Determine the (x, y) coordinate at the center of the cell enclosing the given text.  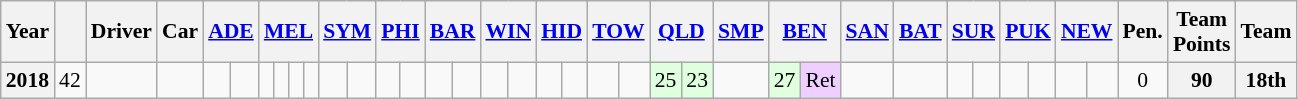
HID (562, 32)
MEL (288, 32)
QLD (682, 32)
SYM (347, 32)
Ret (820, 80)
18th (1266, 80)
PHI (400, 32)
23 (697, 80)
25 (666, 80)
SAN (868, 32)
ADE (231, 32)
TOW (618, 32)
27 (785, 80)
Year (28, 32)
BAT (920, 32)
BAR (453, 32)
Driver (122, 32)
42 (70, 80)
SUR (974, 32)
Team (1266, 32)
TeamPoints (1202, 32)
90 (1202, 80)
2018 (28, 80)
Pen. (1143, 32)
Car (180, 32)
SMP (741, 32)
BEN (805, 32)
PUK (1028, 32)
NEW (1087, 32)
WIN (508, 32)
0 (1143, 80)
